Output the (X, Y) coordinate of the center of the cell containing the given text.  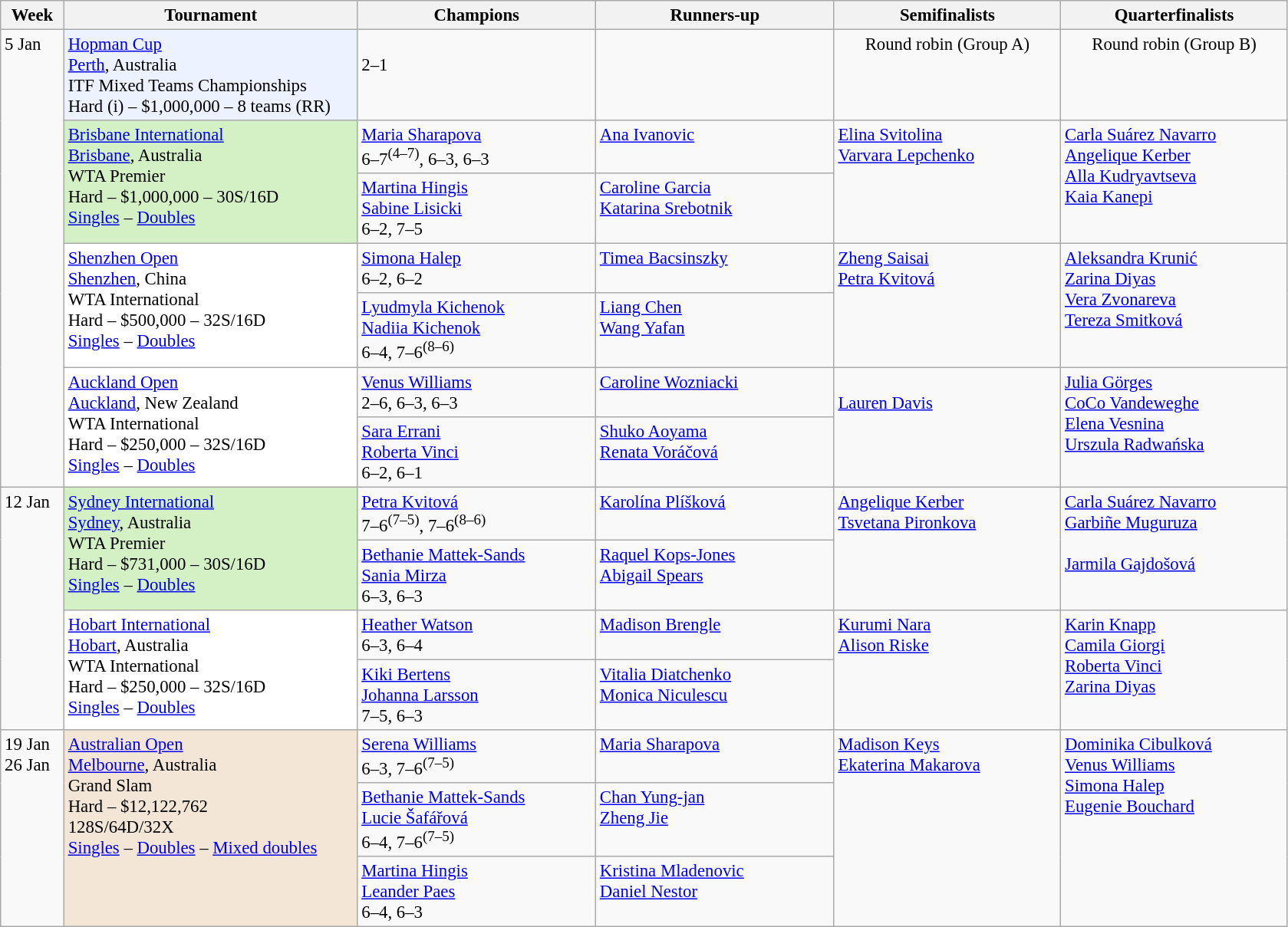
Champions (477, 15)
Runners-up (715, 15)
Bethanie Mattek-Sands Lucie Šafářová6–4, 7–6(7–5) (477, 820)
Week (32, 15)
Heather Watson 6–3, 6–4 (477, 635)
Martina Hingis Leander Paes6–4, 6–3 (477, 892)
Zheng Saisai Petra Kvitová (947, 305)
Kristina Mladenovic Daniel Nestor (715, 892)
12 Jan (32, 609)
Brisbane International Brisbane, AustraliaWTA PremierHard – $1,000,000 – 30S/16DSingles – Doubles (210, 182)
19 Jan 26 Jan (32, 828)
Lauren Davis (947, 427)
Maria Sharapova (715, 756)
Kurumi Nara Alison Riske (947, 670)
Liang Chen Wang Yafan (715, 330)
Round robin (Group B) (1174, 75)
Sara Errani Roberta Vinci 6–2, 6–1 (477, 452)
Simona Halep 6–2, 6–2 (477, 268)
Caroline Wozniacki (715, 393)
Carla Suárez Navarro Garbiñe Muguruza Jarmila Gajdošová (1174, 549)
Aleksandra Krunić Zarina Diyas Vera Zvonareva Tereza Smitková (1174, 305)
Chan Yung-jan Zheng Jie (715, 820)
Martina Hingis Sabine Lisicki6–2, 7–5 (477, 209)
Sydney International Sydney, AustraliaWTA PremierHard – $731,000 – 30S/16DSingles – Doubles (210, 549)
Maria Sharapova 6–7(4–7), 6–3, 6–3 (477, 147)
Timea Bacsinszky (715, 268)
Lyudmyla Kichenok Nadiia Kichenok6–4, 7–6(8–6) (477, 330)
Shuko Aoyama Renata Voráčová (715, 452)
Hobart International Hobart, AustraliaWTA InternationalHard – $250,000 – 32S/16DSingles – Doubles (210, 670)
Auckland Open Auckland, New ZealandWTA InternationalHard – $250,000 – 32S/16DSingles – Doubles (210, 427)
Elina Svitolina Varvara Lepchenko (947, 182)
Madison Brengle (715, 635)
Caroline Garcia Katarina Srebotnik (715, 209)
Madison Keys Ekaterina Makarova (947, 828)
Ana Ivanovic (715, 147)
Kiki Bertens Johanna Larsson 7–5, 6–3 (477, 695)
Petra Kvitová 7–6(7–5), 7–6(8–6) (477, 514)
2–1 (477, 75)
Venus Williams 2–6, 6–3, 6–3 (477, 393)
Hopman CupPerth, AustraliaITF Mixed Teams Championships Hard (i) – $1,000,000 – 8 teams (RR) (210, 75)
Shenzhen Open Shenzhen, ChinaWTA InternationalHard – $500,000 – 32S/16DSingles – Doubles (210, 305)
Quarterfinalists (1174, 15)
Bethanie Mattek-Sands Sania Mirza6–3, 6–3 (477, 575)
Round robin (Group A) (947, 75)
Karolína Plíšková (715, 514)
Australian Open Melbourne, AustraliaGrand SlamHard – $12,122,762128S/64D/32XSingles – Doubles – Mixed doubles (210, 828)
5 Jan (32, 258)
Raquel Kops-Jones Abigail Spears (715, 575)
Tournament (210, 15)
Julia Görges CoCo Vandeweghe Elena Vesnina Urszula Radwańska (1174, 427)
Carla Suárez Navarro Angelique Kerber Alla Kudryavtseva Kaia Kanepi (1174, 182)
Dominika Cibulková Venus Williams Simona Halep Eugenie Bouchard (1174, 828)
Vitalia Diatchenko Monica Niculescu (715, 695)
Serena Williams6–3, 7–6(7–5) (477, 756)
Angelique Kerber Tsvetana Pironkova (947, 549)
Karin Knapp Camila Giorgi Roberta Vinci Zarina Diyas (1174, 670)
Semifinalists (947, 15)
